Scan for the cell matching the given text and deliver its [X, Y] coordinate at center. 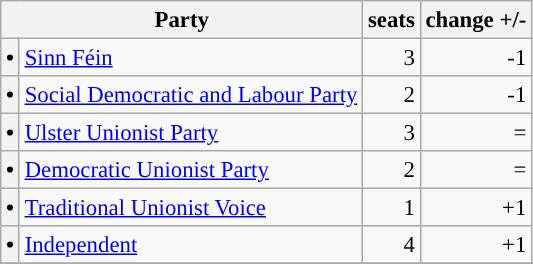
Sinn Féin [190, 58]
Social Democratic and Labour Party [190, 95]
Traditional Unionist Voice [190, 208]
seats [392, 20]
Ulster Unionist Party [190, 133]
change +/- [476, 20]
1 [392, 208]
4 [392, 245]
Independent [190, 245]
Party [182, 20]
Democratic Unionist Party [190, 170]
